Extract the (X, Y) coordinate from the center of the cell holding the provided text.  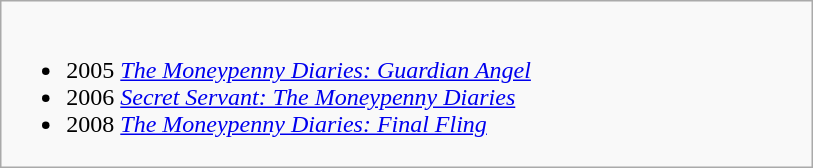
2005 The Moneypenny Diaries: Guardian Angel2006 Secret Servant: The Moneypenny Diaries2008 The Moneypenny Diaries: Final Fling (406, 84)
